Return the (x, y) coordinate for the center point of the cell that contains the specified text.  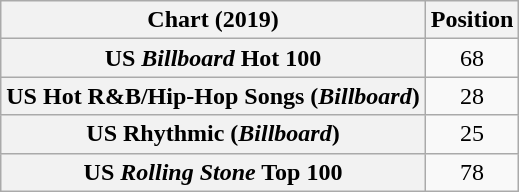
28 (472, 96)
78 (472, 172)
Chart (2019) (213, 20)
Position (472, 20)
25 (472, 134)
US Billboard Hot 100 (213, 58)
US Rolling Stone Top 100 (213, 172)
68 (472, 58)
US Rhythmic (Billboard) (213, 134)
US Hot R&B/Hip-Hop Songs (Billboard) (213, 96)
